Provide the (x, y) coordinate of the cell's center where the given text is located.  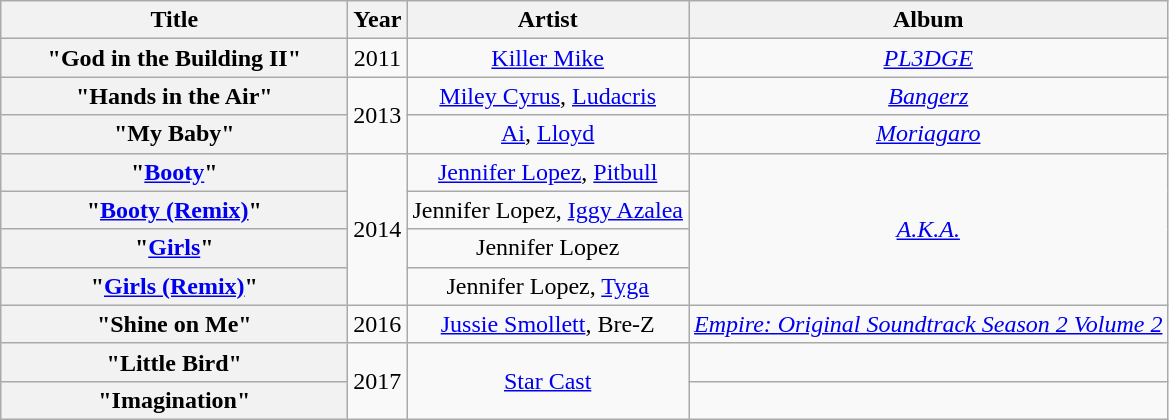
Ai, Lloyd (548, 134)
2013 (378, 115)
Moriagaro (928, 134)
Empire: Original Soundtrack Season 2 Volume 2 (928, 324)
2016 (378, 324)
Album (928, 20)
Jennifer Lopez (548, 248)
"Girls" (174, 248)
"Shine on Me" (174, 324)
Miley Cyrus, Ludacris (548, 96)
"Imagination" (174, 400)
Killer Mike (548, 58)
Year (378, 20)
"Booty (Remix)" (174, 210)
"Little Bird" (174, 362)
"Girls (Remix)" (174, 286)
A.K.A. (928, 229)
Bangerz (928, 96)
2017 (378, 381)
"Hands in the Air" (174, 96)
"My Baby" (174, 134)
Jennifer Lopez, Pitbull (548, 172)
Star Cast (548, 381)
2014 (378, 229)
Jussie Smollett, Bre-Z (548, 324)
Jennifer Lopez, Iggy Azalea (548, 210)
PL3DGE (928, 58)
"Booty" (174, 172)
"God in the Building II" (174, 58)
2011 (378, 58)
Title (174, 20)
Artist (548, 20)
Jennifer Lopez, Tyga (548, 286)
